For the text-containing cell, return its midpoint in (x, y) coordinate format. 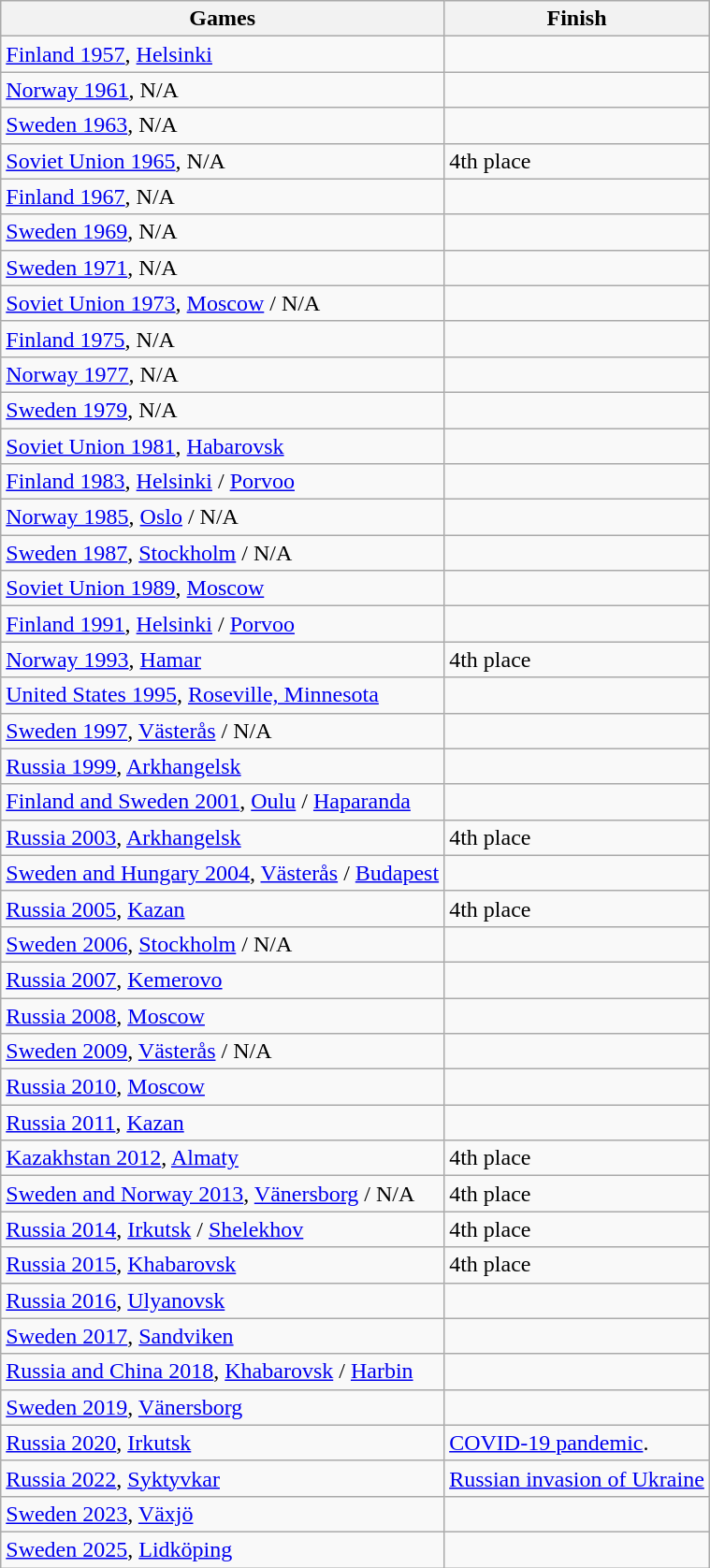
Sweden and Norway 2013, Vänersborg / N/A (223, 1194)
Russia 2011, Kazan (223, 1123)
Russia 2020, Irkutsk (223, 1443)
Russian invasion of Ukraine (577, 1478)
Russia 2014, Irkutsk / Shelekhov (223, 1229)
Sweden 1987, Stockholm / N/A (223, 553)
COVID-19 pandemic. (577, 1443)
Russia 2008, Moscow (223, 1015)
United States 1995, Roseville, Minnesota (223, 695)
Finland 1991, Helsinki / Porvoo (223, 624)
Russia and China 2018, Khabarovsk / Harbin (223, 1372)
Russia 1999, Arkhangelsk (223, 766)
Russia 2005, Kazan (223, 908)
Russia 2022, Syktyvkar (223, 1478)
Finland 1983, Helsinki / Porvoo (223, 482)
Soviet Union 1973, Moscow / N/A (223, 303)
Norway 1993, Hamar (223, 660)
Sweden 2006, Stockholm / N/A (223, 944)
Sweden and Hungary 2004, Västerås / Budapest (223, 873)
Sweden 2009, Västerås / N/A (223, 1052)
Sweden 1971, N/A (223, 268)
Finland 1957, Helsinki (223, 54)
Russia 2003, Arkhangelsk (223, 837)
Sweden 2025, Lidköping (223, 1549)
Sweden 1979, N/A (223, 410)
Finland and Sweden 2001, Oulu / Haparanda (223, 802)
Sweden 2017, Sandviken (223, 1336)
Russia 2016, Ulyanovsk (223, 1300)
Sweden 2023, Växjö (223, 1514)
Norway 1977, N/A (223, 374)
Norway 1961, N/A (223, 90)
Finland 1967, N/A (223, 196)
Sweden 2019, Vänersborg (223, 1407)
Kazakhstan 2012, Almaty (223, 1158)
Norway 1985, Oslo / N/A (223, 517)
Russia 2007, Kemerovo (223, 980)
Soviet Union 1965, N/A (223, 161)
Soviet Union 1989, Moscow (223, 588)
Russia 2010, Moscow (223, 1087)
Soviet Union 1981, Habarovsk (223, 446)
Sweden 1969, N/A (223, 232)
Sweden 1997, Västerås / N/A (223, 731)
Sweden 1963, N/A (223, 125)
Finland 1975, N/A (223, 339)
Russia 2015, Khabarovsk (223, 1265)
Finish (577, 19)
Games (223, 19)
